Locate the cell with the specified text and output its (x, y) center coordinate. 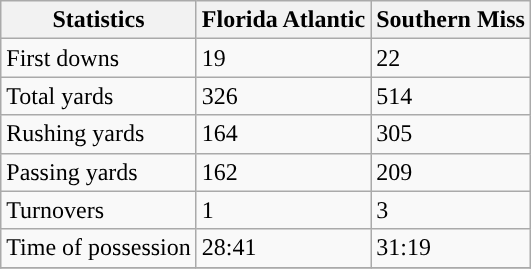
1 (283, 210)
28:41 (283, 248)
326 (283, 96)
Time of possession (99, 248)
162 (283, 172)
3 (451, 210)
Southern Miss (451, 20)
514 (451, 96)
209 (451, 172)
Passing yards (99, 172)
First downs (99, 58)
Florida Atlantic (283, 20)
164 (283, 134)
31:19 (451, 248)
22 (451, 58)
Rushing yards (99, 134)
Total yards (99, 96)
Statistics (99, 20)
19 (283, 58)
Turnovers (99, 210)
305 (451, 134)
